Find where the given text appears and provide that cell's center as (x, y) coordinate. 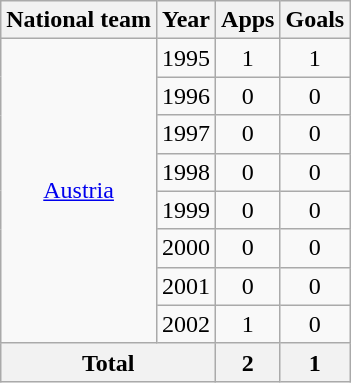
2001 (186, 286)
1996 (186, 96)
1999 (186, 210)
2002 (186, 324)
Austria (79, 191)
Goals (315, 20)
Year (186, 20)
Apps (248, 20)
1995 (186, 58)
National team (79, 20)
1998 (186, 172)
Total (108, 362)
1997 (186, 134)
2000 (186, 248)
2 (248, 362)
